Scan for the cell matching the given text and deliver its (X, Y) coordinate at center. 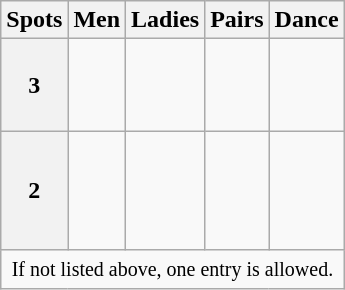
3 (34, 85)
2 (34, 190)
If not listed above, one entry is allowed. (172, 269)
Men (97, 20)
Spots (34, 20)
Dance (306, 20)
Ladies (166, 20)
Pairs (237, 20)
